Locate the cell with the specified text and output its (x, y) center coordinate. 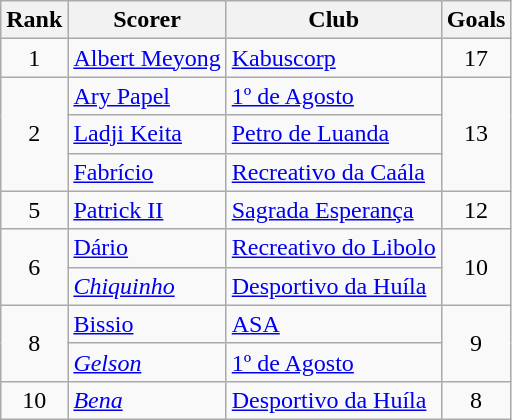
Patrick II (147, 210)
Chiquinho (147, 286)
Ary Papel (147, 96)
Kabuscorp (334, 58)
2 (34, 134)
Albert Meyong (147, 58)
Recreativo do Libolo (334, 248)
Rank (34, 20)
5 (34, 210)
Ladji Keita (147, 134)
12 (476, 210)
ASA (334, 324)
Bena (147, 400)
9 (476, 343)
Sagrada Esperança (334, 210)
Scorer (147, 20)
17 (476, 58)
Dário (147, 248)
6 (34, 267)
Gelson (147, 362)
1 (34, 58)
Goals (476, 20)
13 (476, 134)
Recreativo da Caála (334, 172)
Fabrício (147, 172)
Petro de Luanda (334, 134)
Club (334, 20)
Bissio (147, 324)
